Output the [x, y] coordinate of the center of the cell containing the given text.  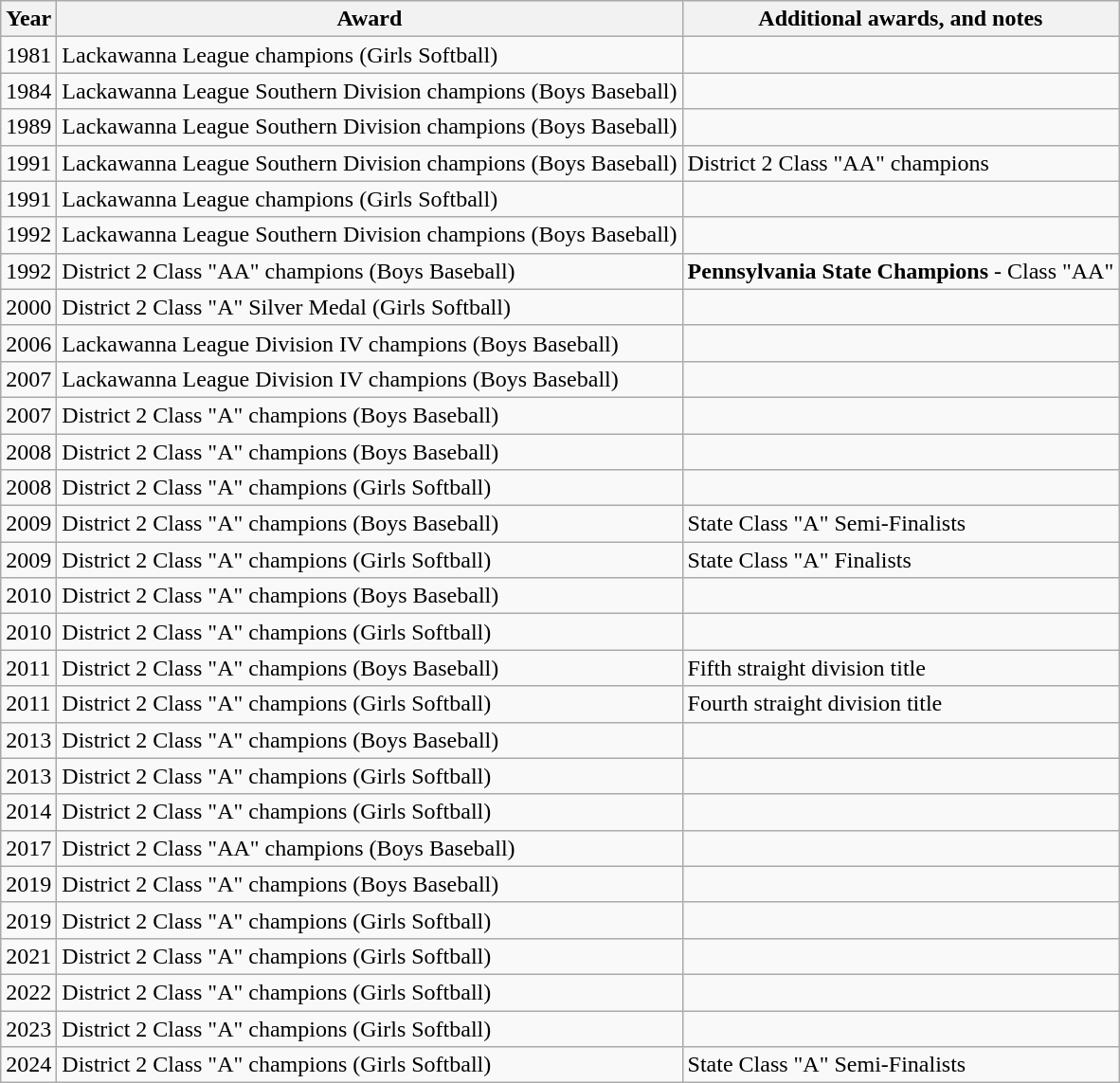
Award [370, 19]
2023 [28, 1028]
2017 [28, 848]
District 2 Class "A" Silver Medal (Girls Softball) [370, 307]
2000 [28, 307]
Fourth straight division title [900, 704]
2014 [28, 812]
2022 [28, 992]
Fifth straight division title [900, 668]
2006 [28, 343]
1981 [28, 55]
Pennsylvania State Champions - Class "AA" [900, 271]
Year [28, 19]
2021 [28, 956]
1989 [28, 127]
District 2 Class "AA" champions [900, 163]
State Class "A" Finalists [900, 560]
1984 [28, 91]
Additional awards, and notes [900, 19]
2024 [28, 1065]
